From the cell containing the given text, extract its center point as (X, Y) coordinate. 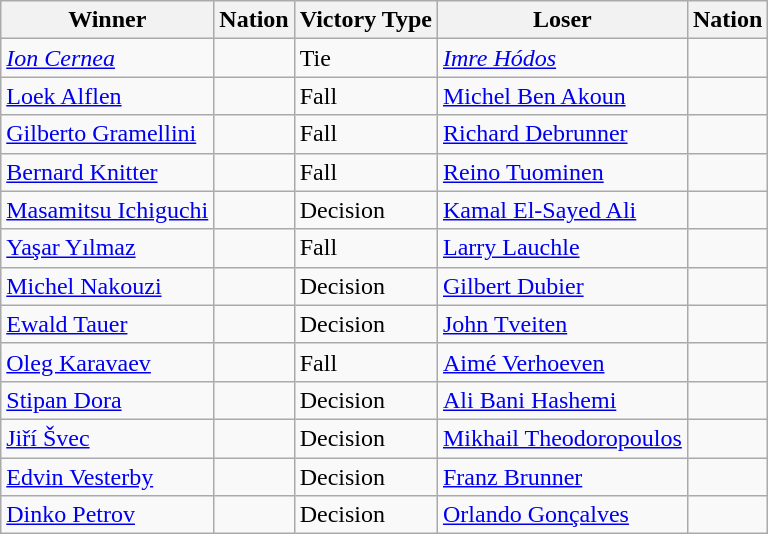
Kamal El-Sayed Ali (562, 210)
Ion Cernea (108, 58)
Winner (108, 20)
Orlando Gonçalves (562, 515)
Aimé Verhoeven (562, 362)
Oleg Karavaev (108, 362)
Richard Debrunner (562, 134)
Edvin Vesterby (108, 477)
Michel Nakouzi (108, 286)
Reino Tuominen (562, 172)
Masamitsu Ichiguchi (108, 210)
John Tveiten (562, 324)
Ali Bani Hashemi (562, 400)
Dinko Petrov (108, 515)
Larry Lauchle (562, 248)
Michel Ben Akoun (562, 96)
Jiří Švec (108, 438)
Mikhail Theodoropoulos (562, 438)
Victory Type (366, 20)
Tie (366, 58)
Gilbert Dubier (562, 286)
Gilberto Gramellini (108, 134)
Franz Brunner (562, 477)
Yaşar Yılmaz (108, 248)
Loser (562, 20)
Imre Hódos (562, 58)
Ewald Tauer (108, 324)
Loek Alflen (108, 96)
Stipan Dora (108, 400)
Bernard Knitter (108, 172)
